Locate the cell with the specified text and output its [X, Y] center coordinate. 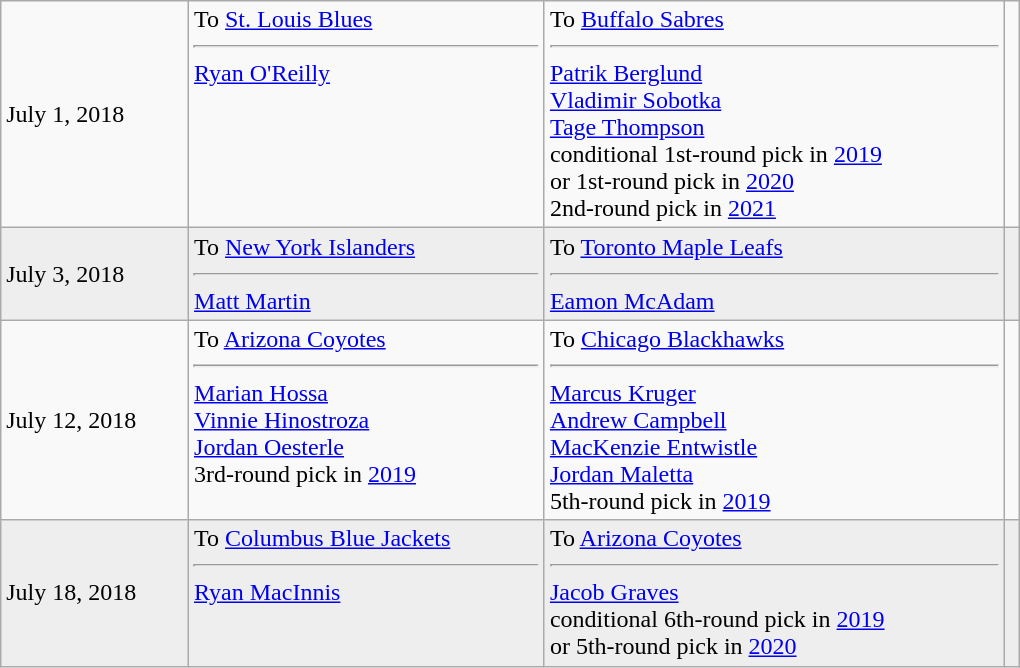
To Buffalo SabresPatrik BerglundVladimir SobotkaTage Thompsonconditional 1st-round pick in 2019or 1st-round pick in 20202nd-round pick in 2021 [774, 114]
July 3, 2018 [95, 274]
To Arizona CoyotesJacob Gravesconditional 6th-round pick in 2019or 5th-round pick in 2020 [774, 593]
To St. Louis BluesRyan O'Reilly [367, 114]
To New York IslandersMatt Martin [367, 274]
To Arizona CoyotesMarian HossaVinnie HinostrozaJordan Oesterle3rd-round pick in 2019 [367, 420]
To Columbus Blue JacketsRyan MacInnis [367, 593]
July 1, 2018 [95, 114]
To Toronto Maple LeafsEamon McAdam [774, 274]
To Chicago BlackhawksMarcus KrugerAndrew CampbellMacKenzie EntwistleJordan Maletta5th-round pick in 2019 [774, 420]
July 18, 2018 [95, 593]
July 12, 2018 [95, 420]
